Search for the cell housing the specified text and yield its (x, y) center coordinate. 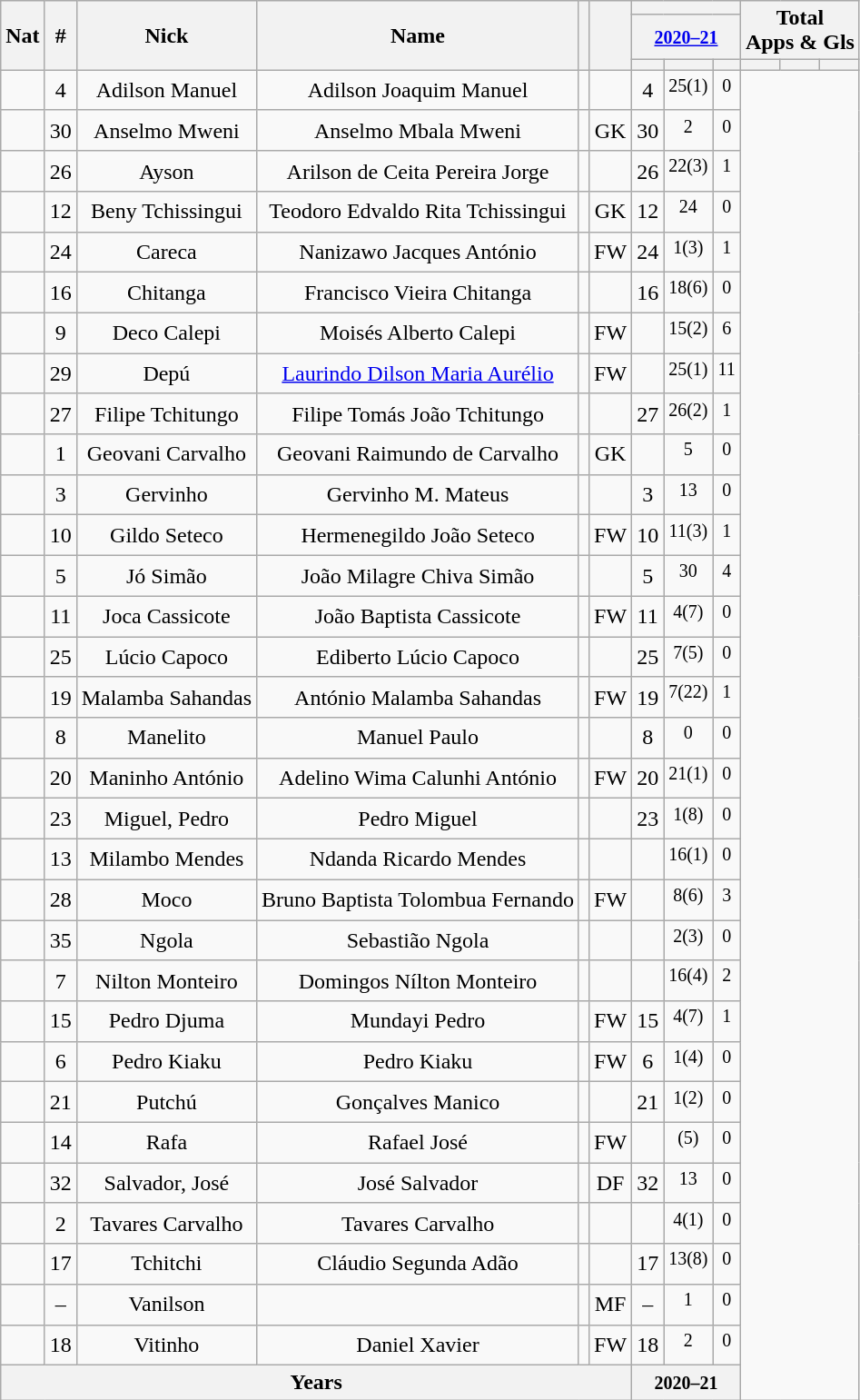
Malamba Sahandas (166, 698)
1(8) (688, 819)
(5) (688, 1143)
Laurindo Dilson Maria Aurélio (418, 374)
29 (60, 374)
7(5) (688, 658)
35 (60, 941)
Joca Cassicote (166, 616)
1(4) (688, 1061)
Jó Simão (166, 576)
Adilson Manuel (166, 91)
João Milagre Chiva Simão (418, 576)
Nilton Monteiro (166, 981)
Vanilson (166, 1305)
Milambo Mendes (166, 859)
28 (60, 899)
22(3) (688, 171)
Depú (166, 374)
16(1) (688, 859)
1(2) (688, 1103)
2(3) (688, 941)
Filipe Tchitungo (166, 414)
Nat (23, 35)
11(3) (688, 536)
Beny Tchissingui (166, 213)
Chitanga (166, 293)
26(2) (688, 414)
Manuel Paulo (418, 738)
Moisés Alberto Calepi (418, 333)
8(6) (688, 899)
21(1) (688, 778)
Mundayi Pedro (418, 1021)
Lúcio Capoco (166, 658)
Deco Calepi (166, 333)
TotalApps & Gls (799, 31)
Anselmo Mweni (166, 131)
14 (60, 1143)
4(1) (688, 1223)
Anselmo Mbala Mweni (418, 131)
Filipe Tomás João Tchitungo (418, 414)
Moco (166, 899)
Rafa (166, 1143)
Teodoro Edvaldo Rita Tchissingui (418, 213)
Salvador, José (166, 1183)
13(8) (688, 1265)
Rafael José (418, 1143)
Adilson Joaquim Manuel (418, 91)
Ngola (166, 941)
Gonçalves Manico (418, 1103)
Arilson de Ceita Pereira Jorge (418, 171)
António Malamba Sahandas (418, 698)
7 (60, 981)
Ayson (166, 171)
Gildo Seteco (166, 536)
Francisco Vieira Chitanga (418, 293)
Vitinho (166, 1345)
Nick (166, 35)
Gervinho (166, 494)
Maninho António (166, 778)
Years (316, 1383)
# (60, 35)
Sebastião Ngola (418, 941)
Pedro Miguel (418, 819)
Manelito (166, 738)
7(22) (688, 698)
DF (610, 1183)
Pedro Djuma (166, 1021)
18(6) (688, 293)
Name (418, 35)
Ediberto Lúcio Capoco (418, 658)
José Salvador (418, 1183)
Cláudio Segunda Adão (418, 1265)
Bruno Baptista Tolombua Fernando (418, 899)
Tchitchi (166, 1265)
Miguel, Pedro (166, 819)
João Baptista Cassicote (418, 616)
Putchú (166, 1103)
Daniel Xavier (418, 1345)
Adelino Wima Calunhi António (418, 778)
MF (610, 1305)
Geovani Carvalho (166, 454)
Hermenegildo João Seteco (418, 536)
16(4) (688, 981)
Ndanda Ricardo Mendes (418, 859)
9 (60, 333)
Geovani Raimundo de Carvalho (418, 454)
15(2) (688, 333)
Nanizawo Jacques António (418, 253)
Domingos Nílton Monteiro (418, 981)
1(3) (688, 253)
Gervinho M. Mateus (418, 494)
Careca (166, 253)
